Output the [x, y] coordinate of the center of the cell containing the given text.  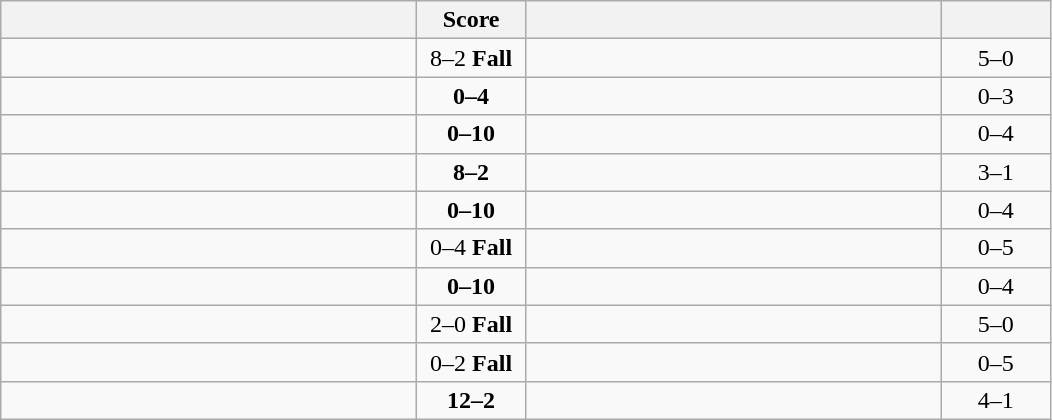
8–2 [472, 172]
3–1 [996, 172]
Score [472, 20]
0–3 [996, 96]
0–4 Fall [472, 248]
12–2 [472, 400]
4–1 [996, 400]
8–2 Fall [472, 58]
2–0 Fall [472, 324]
0–2 Fall [472, 362]
